For the text-containing cell, return its midpoint in (x, y) coordinate format. 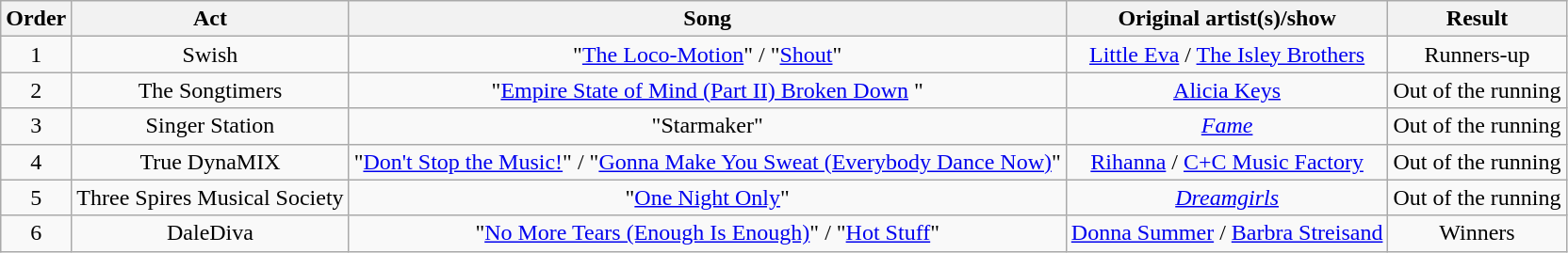
"Empire State of Mind (Part II) Broken Down " (707, 90)
Runners-up (1478, 55)
Song (707, 19)
6 (36, 233)
3 (36, 126)
True DynaMIX (210, 162)
4 (36, 162)
"No More Tears (Enough Is Enough)" / "Hot Stuff" (707, 233)
DaleDiva (210, 233)
Donna Summer / Barbra Streisand (1227, 233)
Original artist(s)/show (1227, 19)
Dreamgirls (1227, 198)
1 (36, 55)
Fame (1227, 126)
2 (36, 90)
Order (36, 19)
Alicia Keys (1227, 90)
The Songtimers (210, 90)
"Don't Stop the Music!" / "Gonna Make You Sweat (Everybody Dance Now)" (707, 162)
Winners (1478, 233)
Swish (210, 55)
Three Spires Musical Society (210, 198)
Singer Station (210, 126)
Rihanna / C+C Music Factory (1227, 162)
"One Night Only" (707, 198)
Little Eva / The Isley Brothers (1227, 55)
Act (210, 19)
"Starmaker" (707, 126)
5 (36, 198)
"The Loco-Motion" / "Shout" (707, 55)
Result (1478, 19)
